Capture the cell that displays the provided text and extract its (x, y) central coordinate. 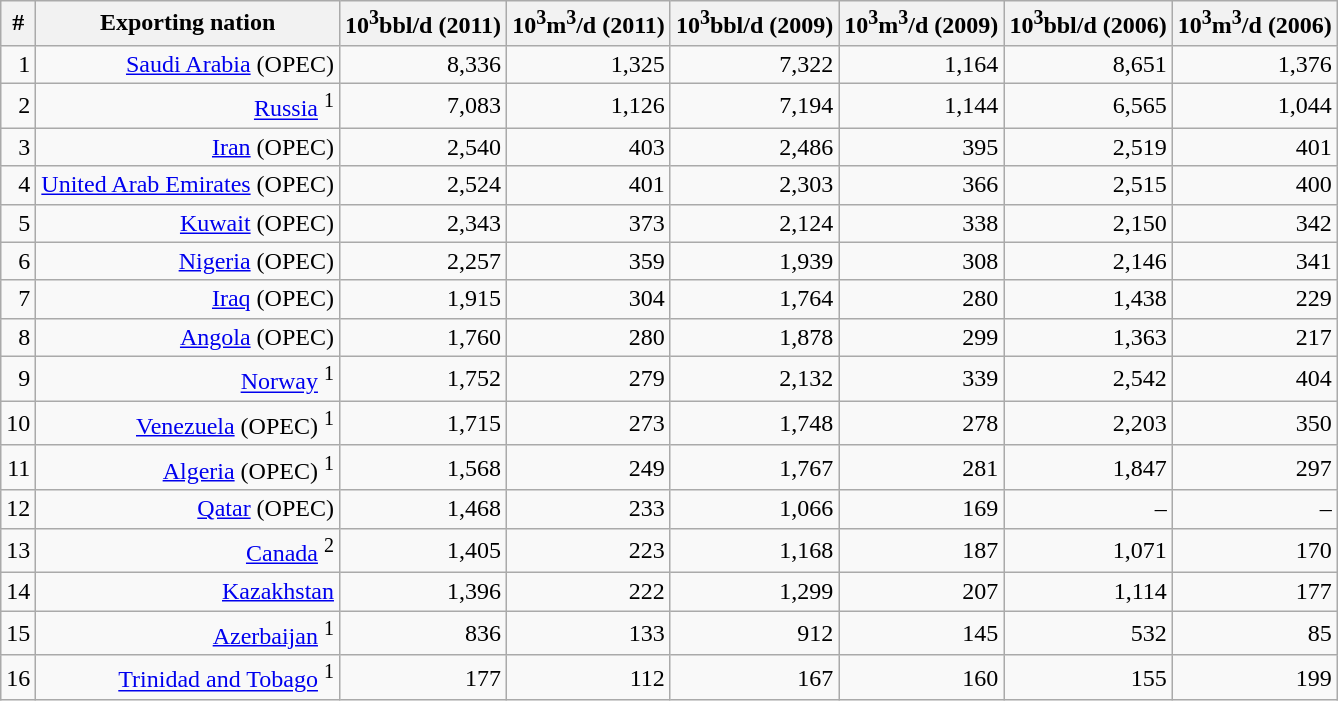
339 (922, 378)
342 (1254, 223)
103m3/d (2006) (1254, 24)
836 (422, 634)
308 (922, 261)
15 (18, 634)
Kuwait (OPEC) (188, 223)
Nigeria (OPEC) (188, 261)
12 (18, 509)
366 (922, 185)
4 (18, 185)
2 (18, 106)
103bbl/d (2011) (422, 24)
2,146 (1088, 261)
222 (589, 592)
1,764 (754, 299)
7,083 (422, 106)
2,540 (422, 147)
6 (18, 261)
1,752 (422, 378)
400 (1254, 185)
3 (18, 147)
1,568 (422, 468)
16 (18, 678)
85 (1254, 634)
187 (922, 550)
404 (1254, 378)
Russia 1 (188, 106)
395 (922, 147)
338 (922, 223)
299 (922, 337)
10 (18, 424)
1,939 (754, 261)
373 (589, 223)
532 (1088, 634)
11 (18, 468)
Iraq (OPEC) (188, 299)
2,303 (754, 185)
1,715 (422, 424)
2,257 (422, 261)
281 (922, 468)
2,486 (754, 147)
1,847 (1088, 468)
279 (589, 378)
1,114 (1088, 592)
304 (589, 299)
167 (754, 678)
2,124 (754, 223)
1,168 (754, 550)
2,524 (422, 185)
14 (18, 592)
# (18, 24)
1,126 (589, 106)
233 (589, 509)
7,322 (754, 64)
Trinidad and Tobago 1 (188, 678)
170 (1254, 550)
1,071 (1088, 550)
6,565 (1088, 106)
Venezuela (OPEC) 1 (188, 424)
1,468 (422, 509)
1,299 (754, 592)
103bbl/d (2006) (1088, 24)
169 (922, 509)
103m3/d (2009) (922, 24)
199 (1254, 678)
217 (1254, 337)
297 (1254, 468)
9 (18, 378)
United Arab Emirates (OPEC) (188, 185)
Azerbaijan 1 (188, 634)
133 (589, 634)
8,336 (422, 64)
103m3/d (2011) (589, 24)
2,150 (1088, 223)
103bbl/d (2009) (754, 24)
145 (922, 634)
5 (18, 223)
359 (589, 261)
160 (922, 678)
Canada 2 (188, 550)
273 (589, 424)
1,396 (422, 592)
Saudi Arabia (OPEC) (188, 64)
1,066 (754, 509)
1 (18, 64)
2,203 (1088, 424)
1,044 (1254, 106)
7,194 (754, 106)
350 (1254, 424)
341 (1254, 261)
2,542 (1088, 378)
403 (589, 147)
Exporting nation (188, 24)
Qatar (OPEC) (188, 509)
1,767 (754, 468)
1,405 (422, 550)
2,515 (1088, 185)
278 (922, 424)
2,343 (422, 223)
1,325 (589, 64)
2,132 (754, 378)
112 (589, 678)
Algeria (OPEC) 1 (188, 468)
8 (18, 337)
8,651 (1088, 64)
912 (754, 634)
1,144 (922, 106)
229 (1254, 299)
Kazakhstan (188, 592)
1,438 (1088, 299)
1,748 (754, 424)
155 (1088, 678)
13 (18, 550)
223 (589, 550)
1,915 (422, 299)
1,164 (922, 64)
1,363 (1088, 337)
Iran (OPEC) (188, 147)
1,878 (754, 337)
1,760 (422, 337)
Angola (OPEC) (188, 337)
2,519 (1088, 147)
Norway 1 (188, 378)
249 (589, 468)
1,376 (1254, 64)
207 (922, 592)
7 (18, 299)
